Find where the given text appears and provide that cell's center as (x, y) coordinate. 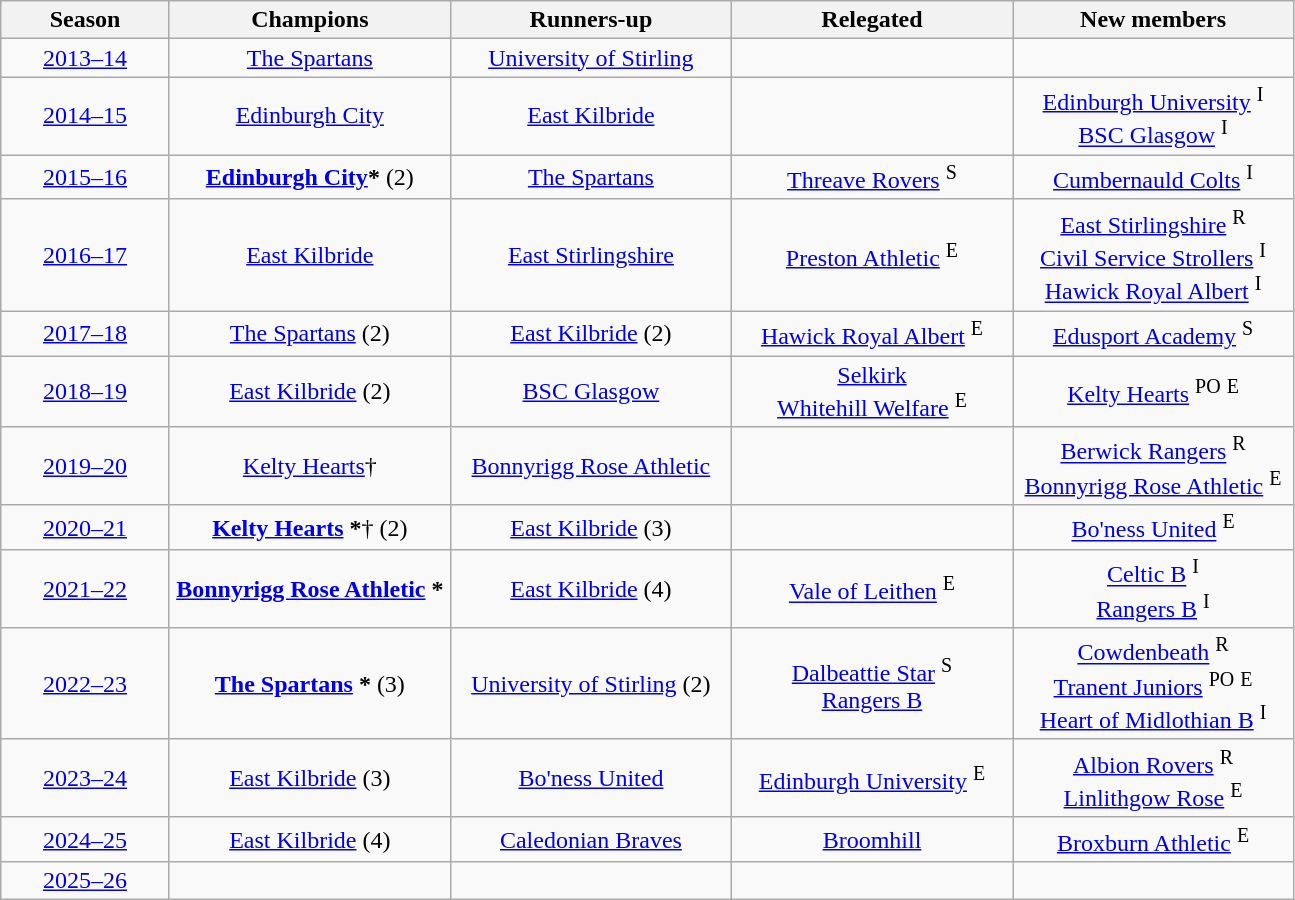
Hawick Royal Albert E (872, 334)
2025–26 (86, 881)
Kelty Hearts† (310, 466)
2022–23 (86, 684)
Runners-up (590, 20)
Cowdenbeath RTranent Juniors PO EHeart of Midlothian B I (1152, 684)
Relegated (872, 20)
East Stirlingshire (590, 255)
Preston Athletic E (872, 255)
2014–15 (86, 116)
Berwick Rangers RBonnyrigg Rose Athletic E (1152, 466)
The Spartans * (3) (310, 684)
BSC Glasgow (590, 392)
Edusport Academy S (1152, 334)
Albion Rovers RLinlithgow Rose E (1152, 778)
Bo'ness United (590, 778)
SelkirkWhitehill Welfare E (872, 392)
Kelty Hearts *† (2) (310, 528)
Threave Rovers S (872, 178)
Bonnyrigg Rose Athletic * (310, 589)
2024–25 (86, 840)
2023–24 (86, 778)
University of Stirling (590, 58)
Cumbernauld Colts I (1152, 178)
Bo'ness United E (1152, 528)
Edinburgh City (310, 116)
Edinburgh University E (872, 778)
New members (1152, 20)
Celtic B IRangers B I (1152, 589)
Edinburgh City* (2) (310, 178)
Caledonian Braves (590, 840)
2017–18 (86, 334)
Bonnyrigg Rose Athletic (590, 466)
East Stirlingshire RCivil Service Strollers IHawick Royal Albert I (1152, 255)
Vale of Leithen E (872, 589)
Edinburgh University IBSC Glasgow I (1152, 116)
The Spartans (2) (310, 334)
Season (86, 20)
Broxburn Athletic E (1152, 840)
Broomhill (872, 840)
2015–16 (86, 178)
2019–20 (86, 466)
University of Stirling (2) (590, 684)
2021–22 (86, 589)
2020–21 (86, 528)
2013–14 (86, 58)
Champions (310, 20)
2018–19 (86, 392)
2016–17 (86, 255)
Dalbeattie Star SRangers B (872, 684)
Kelty Hearts PO E (1152, 392)
